Output the [x, y] coordinate of the center of the cell containing the given text.  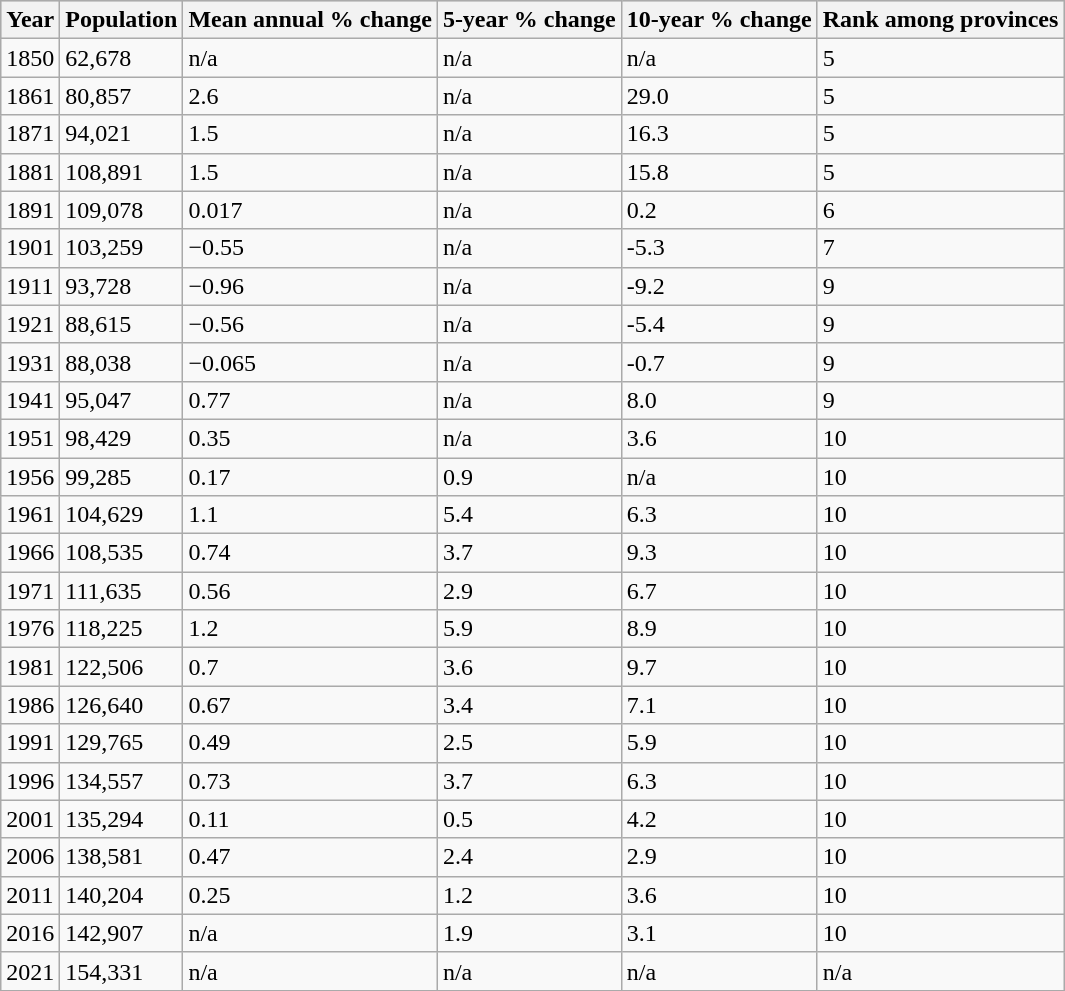
1961 [30, 515]
134,557 [122, 781]
0.74 [310, 553]
-5.4 [719, 324]
0.35 [310, 438]
10-year % change [719, 20]
0.25 [310, 895]
0.11 [310, 819]
1921 [30, 324]
1931 [30, 362]
111,635 [122, 591]
2006 [30, 857]
-0.7 [719, 362]
3.4 [529, 705]
16.3 [719, 134]
142,907 [122, 933]
118,225 [122, 629]
93,728 [122, 286]
6 [940, 210]
122,506 [122, 667]
Year [30, 20]
Mean annual % change [310, 20]
0.2 [719, 210]
2.5 [529, 743]
0.49 [310, 743]
1976 [30, 629]
1991 [30, 743]
2021 [30, 971]
108,891 [122, 172]
1956 [30, 477]
1911 [30, 286]
7.1 [719, 705]
1.9 [529, 933]
88,615 [122, 324]
6.7 [719, 591]
0.5 [529, 819]
0.17 [310, 477]
103,259 [122, 248]
0.67 [310, 705]
2016 [30, 933]
−0.96 [310, 286]
1871 [30, 134]
1941 [30, 400]
1.1 [310, 515]
2001 [30, 819]
1891 [30, 210]
1850 [30, 58]
8.9 [719, 629]
9.7 [719, 667]
7 [940, 248]
0.9 [529, 477]
15.8 [719, 172]
1881 [30, 172]
0.73 [310, 781]
2011 [30, 895]
88,038 [122, 362]
1971 [30, 591]
4.2 [719, 819]
3.1 [719, 933]
1966 [30, 553]
140,204 [122, 895]
-9.2 [719, 286]
98,429 [122, 438]
1996 [30, 781]
138,581 [122, 857]
104,629 [122, 515]
1981 [30, 667]
109,078 [122, 210]
94,021 [122, 134]
Population [122, 20]
9.3 [719, 553]
2.6 [310, 96]
-5.3 [719, 248]
99,285 [122, 477]
0.017 [310, 210]
1861 [30, 96]
80,857 [122, 96]
0.56 [310, 591]
−0.55 [310, 248]
135,294 [122, 819]
62,678 [122, 58]
0.7 [310, 667]
29.0 [719, 96]
−0.56 [310, 324]
108,535 [122, 553]
95,047 [122, 400]
−0.065 [310, 362]
1901 [30, 248]
2.4 [529, 857]
1986 [30, 705]
5-year % change [529, 20]
0.47 [310, 857]
8.0 [719, 400]
5.4 [529, 515]
Rank among provinces [940, 20]
129,765 [122, 743]
0.77 [310, 400]
126,640 [122, 705]
154,331 [122, 971]
1951 [30, 438]
